Determine the (X, Y) coordinate at the center of the cell enclosing the given text.  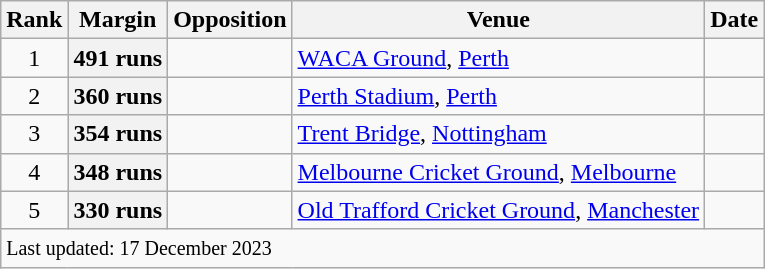
Date (734, 20)
Rank (34, 20)
2 (34, 96)
5 (34, 210)
360 runs (118, 96)
Last updated: 17 December 2023 (382, 248)
Melbourne Cricket Ground, Melbourne (498, 172)
354 runs (118, 134)
Trent Bridge, Nottingham (498, 134)
Margin (118, 20)
Old Trafford Cricket Ground, Manchester (498, 210)
330 runs (118, 210)
4 (34, 172)
491 runs (118, 58)
WACA Ground, Perth (498, 58)
Venue (498, 20)
3 (34, 134)
348 runs (118, 172)
Perth Stadium, Perth (498, 96)
1 (34, 58)
Opposition (230, 20)
